Extract the (x, y) coordinate from the center of the cell holding the provided text.  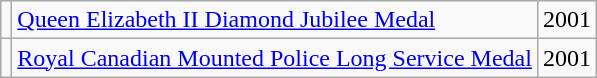
Queen Elizabeth II Diamond Jubilee Medal (275, 20)
Royal Canadian Mounted Police Long Service Medal (275, 58)
